Provide the [x, y] coordinate of the cell's center where the given text is located.  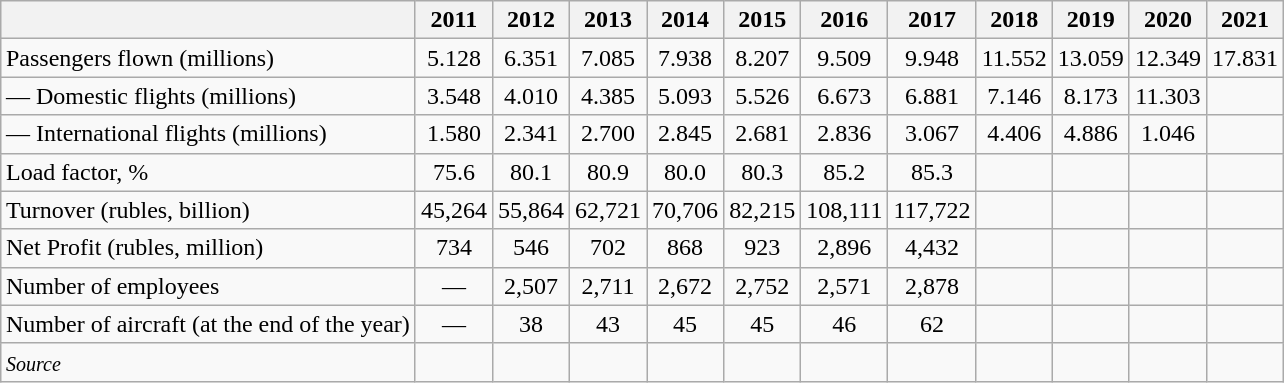
80.9 [608, 172]
Number of aircraft (at the end of the year) [208, 324]
546 [530, 248]
85.3 [932, 172]
2,896 [844, 248]
2018 [1014, 20]
4.406 [1014, 134]
6.881 [932, 96]
702 [608, 248]
80.0 [686, 172]
1.046 [1168, 134]
13.059 [1090, 58]
7.938 [686, 58]
2014 [686, 20]
2012 [530, 20]
2021 [1244, 20]
70,706 [686, 210]
9.948 [932, 58]
11.552 [1014, 58]
8.173 [1090, 96]
4,432 [932, 248]
8.207 [762, 58]
— International flights (millions) [208, 134]
2.836 [844, 134]
43 [608, 324]
Load factor, % [208, 172]
923 [762, 248]
734 [454, 248]
3.548 [454, 96]
868 [686, 248]
4.385 [608, 96]
82,215 [762, 210]
Net Profit (rubles, million) [208, 248]
1.580 [454, 134]
5.093 [686, 96]
17.831 [1244, 58]
Turnover (rubles, billion) [208, 210]
7.146 [1014, 96]
2,711 [608, 286]
55,864 [530, 210]
108,111 [844, 210]
2019 [1090, 20]
62 [932, 324]
2.681 [762, 134]
2,878 [932, 286]
2.845 [686, 134]
62,721 [608, 210]
85.2 [844, 172]
2.700 [608, 134]
2011 [454, 20]
38 [530, 324]
2013 [608, 20]
6.351 [530, 58]
2020 [1168, 20]
2,672 [686, 286]
3.067 [932, 134]
2016 [844, 20]
75.6 [454, 172]
4.886 [1090, 134]
7.085 [608, 58]
2017 [932, 20]
4.010 [530, 96]
2,507 [530, 286]
Source [208, 362]
9.509 [844, 58]
6.673 [844, 96]
45,264 [454, 210]
2.341 [530, 134]
Passengers flown (millions) [208, 58]
117,722 [932, 210]
46 [844, 324]
2,571 [844, 286]
5.526 [762, 96]
11.303 [1168, 96]
Number of employees [208, 286]
5.128 [454, 58]
— Domestic flights (millions) [208, 96]
80.3 [762, 172]
80.1 [530, 172]
12.349 [1168, 58]
2015 [762, 20]
2,752 [762, 286]
